Output the (x, y) coordinate of the center of the cell containing the given text.  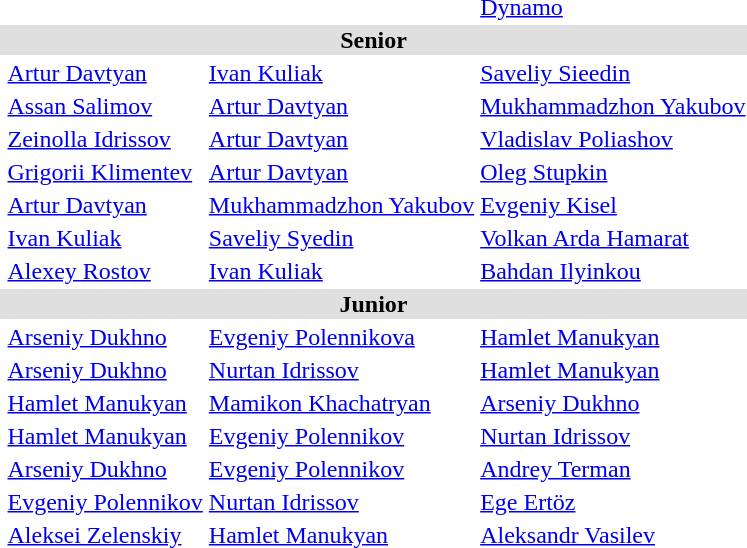
Evgeniy Kisel (613, 205)
Vladislav Poliashov (613, 139)
Assan Salimov (105, 106)
Saveliy Syedin (341, 238)
Oleg Stupkin (613, 172)
Ege Ertöz (613, 502)
Andrey Terman (613, 469)
Saveliy Sieedin (613, 73)
Volkan Arda Hamarat (613, 238)
Senior (374, 40)
Bahdan Ilyinkou (613, 271)
Junior (374, 304)
Zeinolla Idrissov (105, 139)
Evgeniy Polennikova (341, 337)
Mamikon Khachatryan (341, 403)
Alexey Rostov (105, 271)
Grigorii Klimentev (105, 172)
